Find where the given text appears and provide that cell's center as [x, y] coordinate. 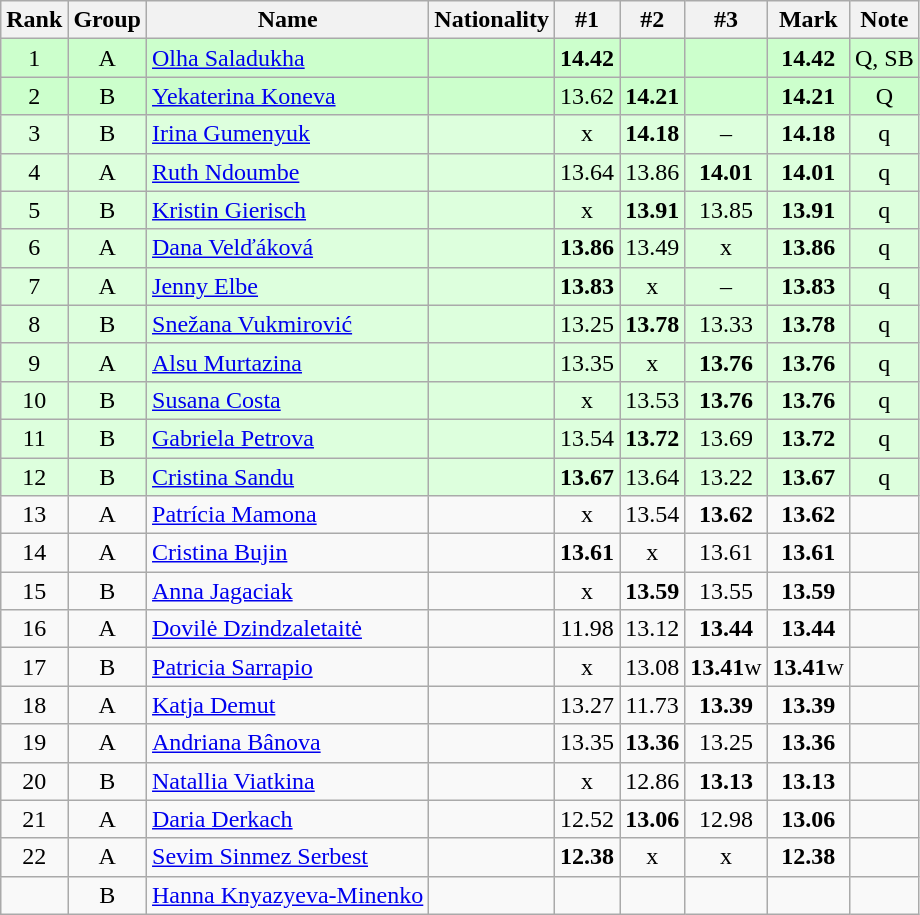
#1 [588, 20]
12.52 [588, 819]
13.53 [652, 400]
Daria Derkach [288, 819]
Snežana Vukmirović [288, 324]
Nationality [492, 20]
18 [34, 705]
3 [34, 134]
Anna Jagaciak [288, 591]
21 [34, 819]
Yekaterina Koneva [288, 96]
16 [34, 629]
Katja Demut [288, 705]
Q [884, 96]
11 [34, 438]
Note [884, 20]
Group [108, 20]
19 [34, 743]
11.98 [588, 629]
13.33 [726, 324]
Name [288, 20]
Cristina Sandu [288, 477]
Patricia Sarrapio [288, 667]
Dovilė Dzindzaletaitė [288, 629]
Rank [34, 20]
Cristina Bujin [288, 553]
2 [34, 96]
Jenny Elbe [288, 286]
8 [34, 324]
11.73 [652, 705]
13.08 [652, 667]
Natallia Viatkina [288, 781]
13.69 [726, 438]
7 [34, 286]
Irina Gumenyuk [288, 134]
5 [34, 210]
Patrícia Mamona [288, 515]
1 [34, 58]
12.86 [652, 781]
13.85 [726, 210]
Andriana Bânova [288, 743]
12.98 [726, 819]
13.22 [726, 477]
Mark [808, 20]
Sevim Sinmez Serbest [288, 857]
Q, SB [884, 58]
Alsu Murtazina [288, 362]
Hanna Knyazyeva-Minenko [288, 895]
Kristin Gierisch [288, 210]
13.49 [652, 248]
13 [34, 515]
17 [34, 667]
#2 [652, 20]
10 [34, 400]
22 [34, 857]
Dana Velďáková [288, 248]
4 [34, 172]
13.55 [726, 591]
Olha Saladukha [288, 58]
13.27 [588, 705]
20 [34, 781]
13.12 [652, 629]
Susana Costa [288, 400]
15 [34, 591]
Gabriela Petrova [288, 438]
#3 [726, 20]
6 [34, 248]
Ruth Ndoumbe [288, 172]
9 [34, 362]
14 [34, 553]
12 [34, 477]
